Output the (x, y) coordinate of the center of the cell containing the given text.  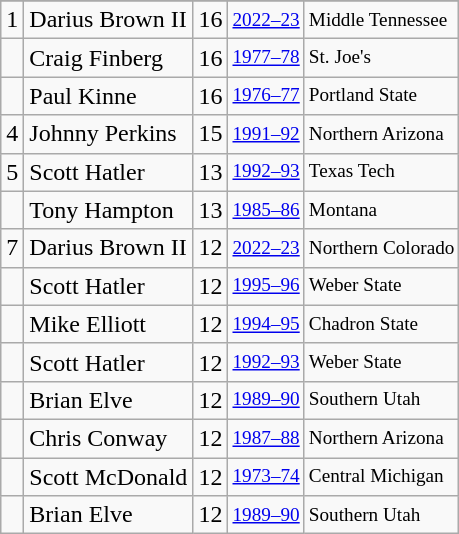
Paul Kinne (108, 96)
1985–86 (266, 210)
4 (12, 134)
1991–92 (266, 134)
St. Joe's (382, 58)
Scott McDonald (108, 477)
Chadron State (382, 324)
Middle Tennessee (382, 20)
Chris Conway (108, 438)
Central Michigan (382, 477)
5 (12, 172)
1994–95 (266, 324)
1977–78 (266, 58)
Northern Colorado (382, 248)
Johnny Perkins (108, 134)
Portland State (382, 96)
Mike Elliott (108, 324)
1995–96 (266, 286)
Montana (382, 210)
Tony Hampton (108, 210)
15 (210, 134)
1 (12, 20)
1987–88 (266, 438)
1976–77 (266, 96)
Craig Finberg (108, 58)
Texas Tech (382, 172)
7 (12, 248)
1973–74 (266, 477)
